Search for the cell housing the specified text and yield its [X, Y] center coordinate. 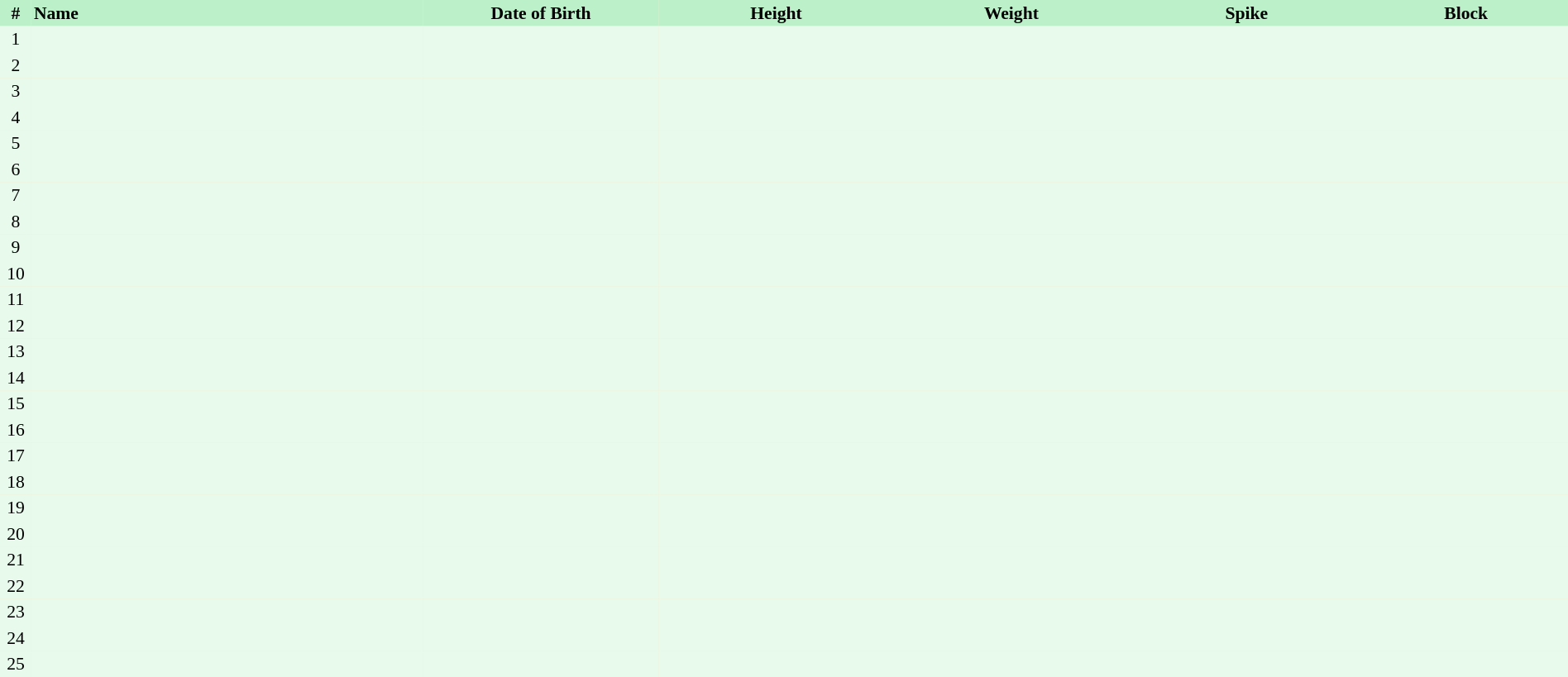
5 [16, 144]
24 [16, 638]
23 [16, 612]
Block [1465, 13]
# [16, 13]
7 [16, 195]
6 [16, 169]
13 [16, 352]
12 [16, 326]
1 [16, 40]
Name [227, 13]
17 [16, 456]
Date of Birth [541, 13]
Spike [1246, 13]
3 [16, 91]
15 [16, 403]
Weight [1011, 13]
11 [16, 299]
20 [16, 534]
18 [16, 482]
22 [16, 586]
2 [16, 65]
16 [16, 430]
Height [776, 13]
14 [16, 378]
10 [16, 274]
8 [16, 222]
21 [16, 560]
9 [16, 248]
19 [16, 508]
4 [16, 117]
